Pinpoint the cell where the given text exists, returning its (x, y) midpoint coordinate. 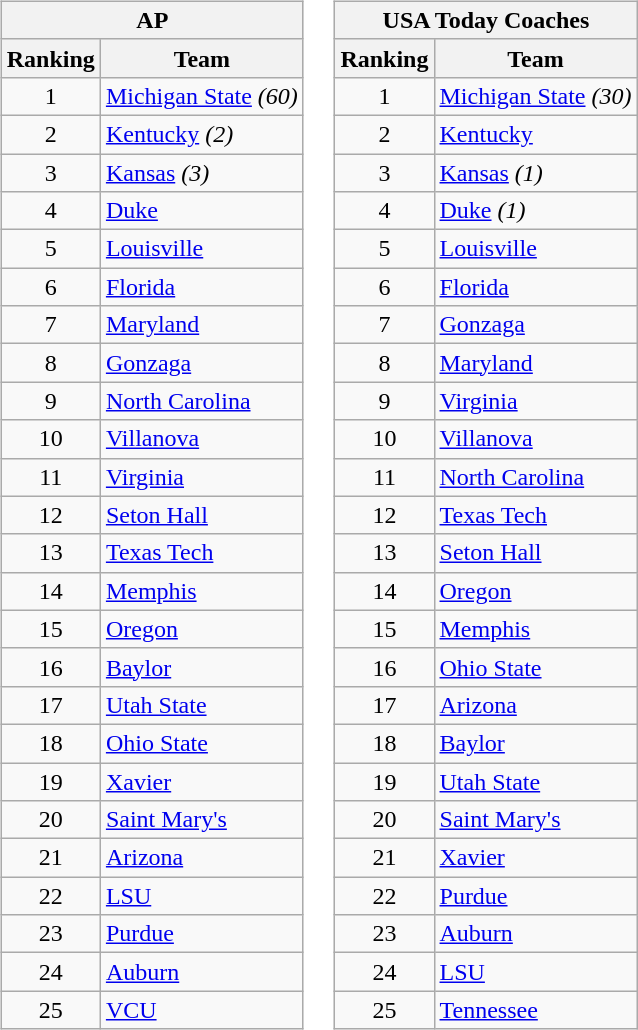
Kansas (1) (536, 173)
USA Today Coaches (486, 20)
Duke (202, 211)
AP (152, 20)
Kentucky (2) (202, 134)
VCU (202, 1010)
Kentucky (536, 134)
Duke (1) (536, 211)
Michigan State (60) (202, 96)
Michigan State (30) (536, 96)
Tennessee (536, 1010)
Kansas (3) (202, 173)
